Extract the (X, Y) coordinate from the center of the cell holding the provided text.  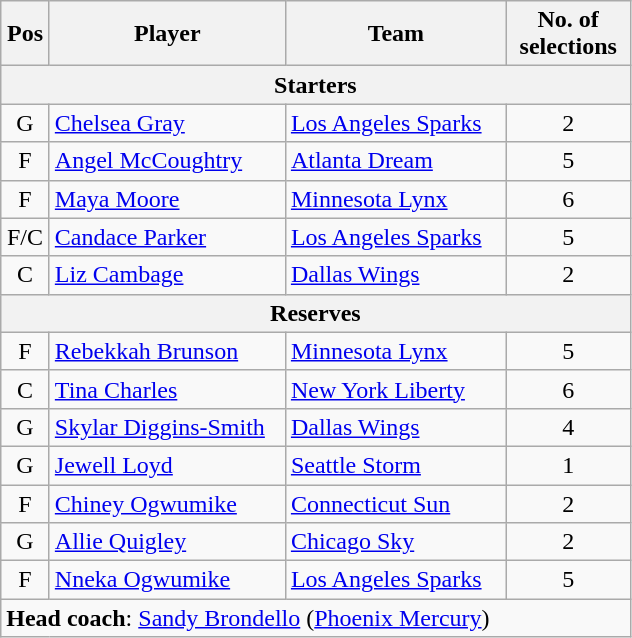
Pos (26, 34)
Team (396, 34)
Starters (316, 85)
Reserves (316, 313)
Chiney Ogwumike (167, 503)
Allie Quigley (167, 542)
Skylar Diggins-Smith (167, 427)
Maya Moore (167, 199)
Liz Cambage (167, 275)
1 (568, 465)
No. of selections (568, 34)
Chicago Sky (396, 542)
Player (167, 34)
Tina Charles (167, 389)
Connecticut Sun (396, 503)
Jewell Loyd (167, 465)
Atlanta Dream (396, 161)
Rebekkah Brunson (167, 351)
Seattle Storm (396, 465)
Angel McCoughtry (167, 161)
New York Liberty (396, 389)
Chelsea Gray (167, 123)
4 (568, 427)
Candace Parker (167, 237)
Nneka Ogwumike (167, 580)
F/C (26, 237)
Head coach: Sandy Brondello (Phoenix Mercury) (316, 618)
